Provide the [x, y] coordinate of the cell's center where the given text is located.  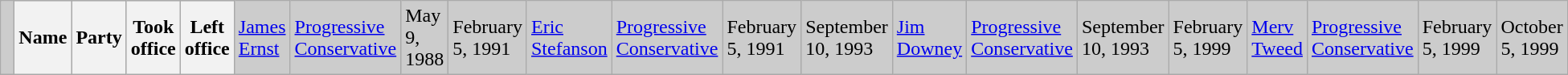
Took office [153, 38]
Name [43, 38]
October 5, 1999 [1532, 38]
James Ernst [262, 38]
May 9, 1988 [424, 38]
Left office [207, 38]
Eric Stefanson [569, 38]
Jim Downey [929, 38]
Merv Tweed [1278, 38]
Party [99, 38]
